For the text-containing cell, return its midpoint in (X, Y) coordinate format. 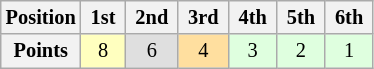
6 (152, 51)
4th (253, 17)
1 (349, 51)
1st (104, 17)
5th (301, 17)
Position (41, 17)
4 (203, 51)
8 (104, 51)
3 (253, 51)
Points (41, 51)
2 (301, 51)
6th (349, 17)
2nd (152, 17)
3rd (203, 17)
